Extract the [X, Y] coordinate from the center of the cell holding the provided text.  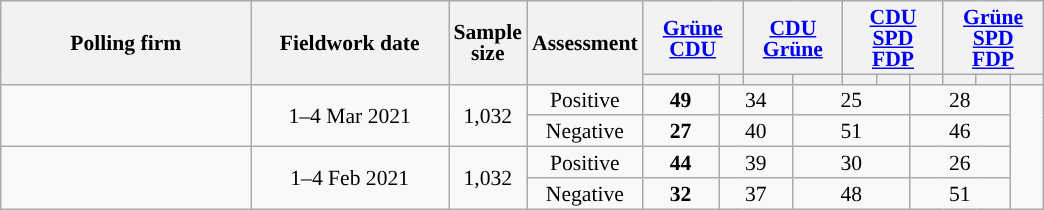
1–4 Feb 2021 [350, 178]
46 [960, 132]
39 [756, 162]
25 [852, 100]
44 [681, 162]
Samplesize [487, 42]
28 [960, 100]
27 [681, 132]
CDUSPDFDP [893, 38]
Polling firm [126, 42]
37 [756, 194]
48 [852, 194]
Assessment [585, 42]
30 [852, 162]
26 [960, 162]
40 [756, 132]
GrüneSPDFDP [993, 38]
Fieldwork date [350, 42]
CDUGrüne [793, 38]
32 [681, 194]
49 [681, 100]
1–4 Mar 2021 [350, 115]
34 [756, 100]
GrüneCDU [693, 38]
